From the cell containing the given text, extract its center point as (X, Y) coordinate. 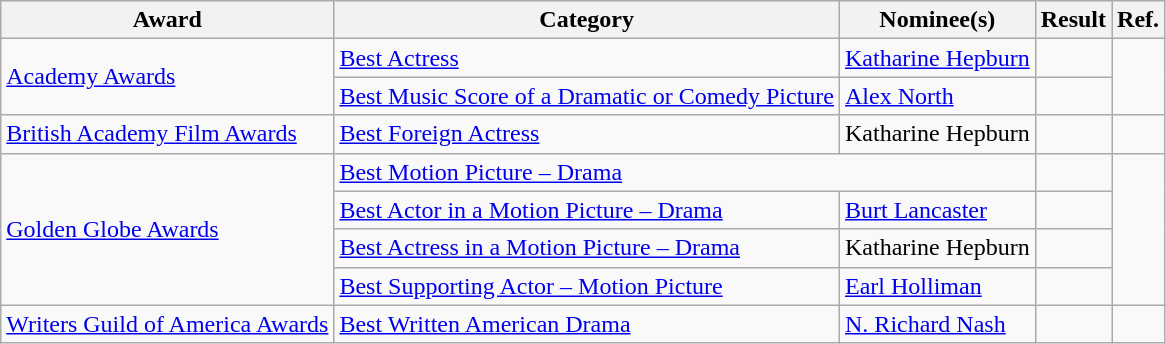
Category (587, 20)
Best Actress in a Motion Picture – Drama (587, 248)
Best Supporting Actor – Motion Picture (587, 286)
Best Music Score of a Dramatic or Comedy Picture (587, 96)
N. Richard Nash (938, 324)
Earl Holliman (938, 286)
Academy Awards (168, 77)
Nominee(s) (938, 20)
Golden Globe Awards (168, 229)
Best Written American Drama (587, 324)
Best Motion Picture – Drama (684, 172)
Best Foreign Actress (587, 134)
Writers Guild of America Awards (168, 324)
Result (1073, 20)
Burt Lancaster (938, 210)
Best Actor in a Motion Picture – Drama (587, 210)
Alex North (938, 96)
Best Actress (587, 58)
Ref. (1138, 20)
British Academy Film Awards (168, 134)
Award (168, 20)
